Find where the given text appears and provide that cell's center as [x, y] coordinate. 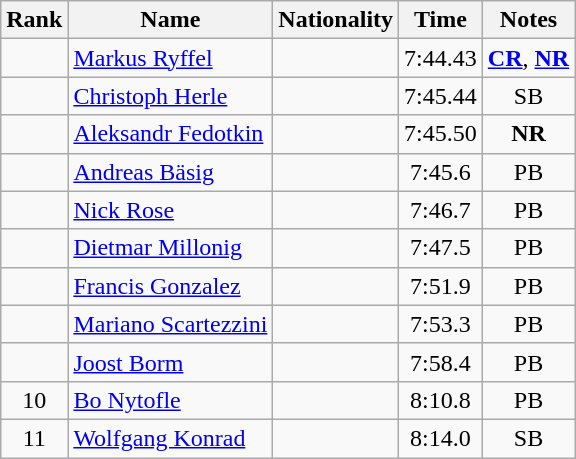
7:46.7 [441, 210]
Wolfgang Konrad [170, 438]
Time [441, 20]
Andreas Bäsig [170, 172]
Mariano Scartezzini [170, 324]
Francis Gonzalez [170, 286]
CR, NR [528, 58]
7:47.5 [441, 248]
7:45.44 [441, 96]
7:53.3 [441, 324]
Joost Borm [170, 362]
Name [170, 20]
7:45.6 [441, 172]
7:44.43 [441, 58]
7:51.9 [441, 286]
Bo Nytofle [170, 400]
8:14.0 [441, 438]
7:58.4 [441, 362]
Nick Rose [170, 210]
Dietmar Millonig [170, 248]
Aleksandr Fedotkin [170, 134]
Rank [34, 20]
Notes [528, 20]
8:10.8 [441, 400]
11 [34, 438]
Markus Ryffel [170, 58]
Christoph Herle [170, 96]
10 [34, 400]
7:45.50 [441, 134]
NR [528, 134]
Nationality [336, 20]
